Return (x, y) of the center of cell containing provided text 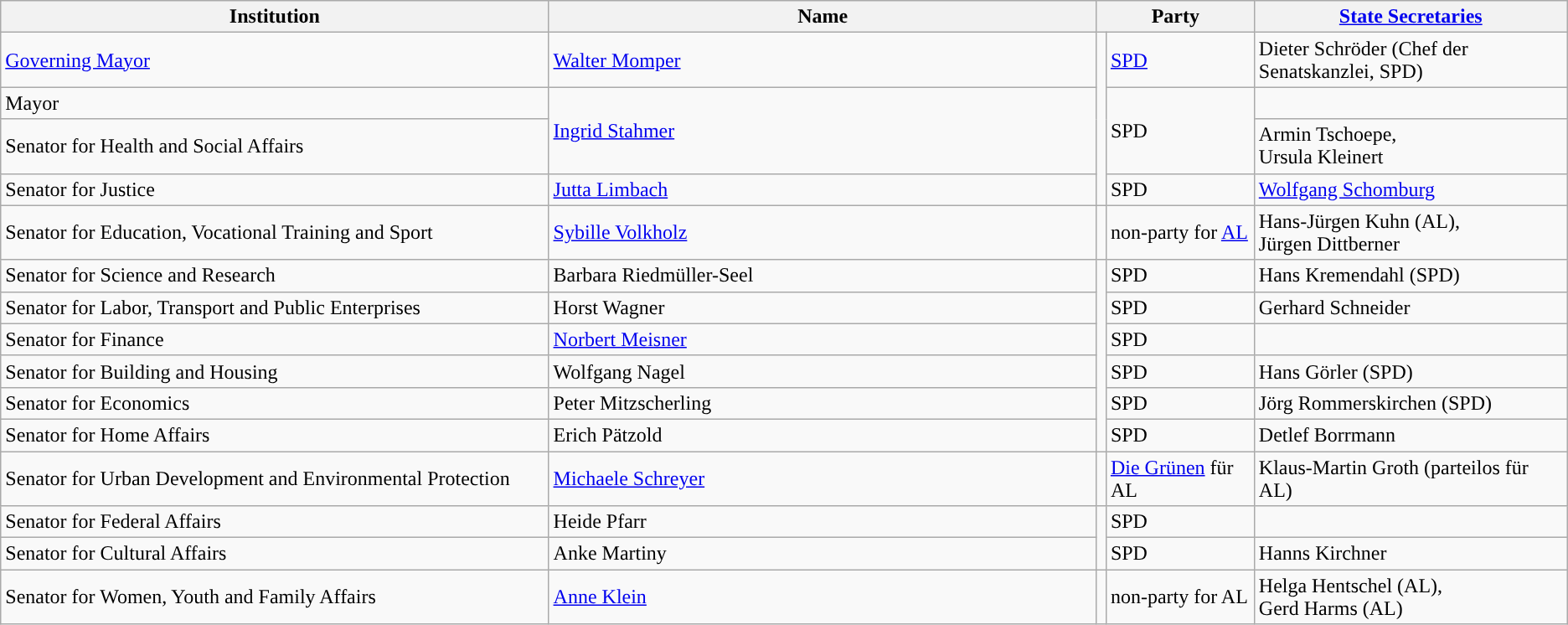
Hans Kremendahl (SPD) (1411, 276)
Jörg Rommerskirchen (SPD) (1411, 403)
Senator for Labor, Transport and Public Enterprises (275, 307)
Governing Mayor (275, 60)
Senator for Finance (275, 339)
Armin Tschoepe,Ursula Kleinert (1411, 146)
Mayor (275, 103)
State Secretaries (1411, 17)
Dieter Schröder (Chef der Senatskanzlei, SPD) (1411, 60)
Senator for Justice (275, 189)
Senator for Women, Youth and Family Affairs (275, 597)
Senator for Cultural Affairs (275, 554)
Hanns Kirchner (1411, 554)
Senator for Home Affairs (275, 435)
Norbert Meisner (823, 339)
Anke Martiny (823, 554)
Wolfgang Nagel (823, 371)
Hans-Jürgen Kuhn (AL),Jürgen Dittberner (1411, 233)
Michaele Schreyer (823, 478)
Erich Pätzold (823, 435)
Horst Wagner (823, 307)
Senator for Economics (275, 403)
Name (823, 17)
Peter Mitzscherling (823, 403)
Senator for Federal Affairs (275, 522)
Senator for Education, Vocational Training and Sport (275, 233)
Klaus-Martin Groth (parteilos für AL) (1411, 478)
Heide Pfarr (823, 522)
Institution (275, 17)
Ingrid Stahmer (823, 131)
Walter Momper (823, 60)
Jutta Limbach (823, 189)
Senator for Building and Housing (275, 371)
Anne Klein (823, 597)
Sybille Volkholz (823, 233)
Senator for Urban Development and Environmental Protection (275, 478)
Gerhard Schneider (1411, 307)
Senator for Science and Research (275, 276)
Die Grünen für AL (1179, 478)
Hans Görler (SPD) (1411, 371)
Wolfgang Schomburg (1411, 189)
Helga Hentschel (AL),Gerd Harms (AL) (1411, 597)
Senator for Health and Social Affairs (275, 146)
Detlef Borrmann (1411, 435)
Party (1175, 17)
Barbara Riedmüller-Seel (823, 276)
